Extract the (x, y) coordinate from the center of the cell holding the provided text.  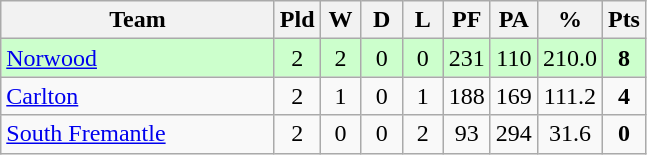
31.6 (570, 134)
W (340, 20)
93 (466, 134)
PA (514, 20)
L (422, 20)
8 (624, 58)
231 (466, 58)
D (382, 20)
110 (514, 58)
169 (514, 96)
210.0 (570, 58)
294 (514, 134)
% (570, 20)
Pld (297, 20)
South Fremantle (138, 134)
PF (466, 20)
111.2 (570, 96)
Carlton (138, 96)
Norwood (138, 58)
Pts (624, 20)
188 (466, 96)
Team (138, 20)
4 (624, 96)
